From the cell containing the given text, extract its center point as (X, Y) coordinate. 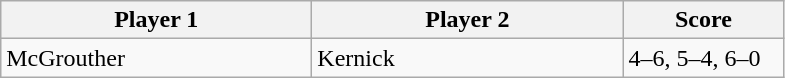
Player 2 (468, 20)
Kernick (468, 58)
Score (704, 20)
McGrouther (156, 58)
Player 1 (156, 20)
4–6, 5–4, 6–0 (704, 58)
